Detect which cell encompasses the target text, then output its (X, Y) center coordinate. 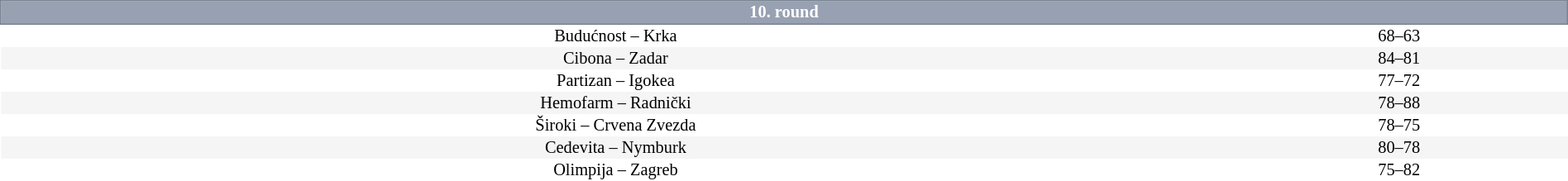
77–72 (1399, 81)
Budućnost – Krka (615, 36)
Olimpija – Zagreb (615, 170)
78–75 (1399, 126)
Hemofarm – Radnički (615, 102)
80–78 (1399, 147)
Cibona – Zadar (615, 58)
Cedevita – Nymburk (615, 147)
78–88 (1399, 102)
75–82 (1399, 170)
10. round (784, 12)
84–81 (1399, 58)
Partizan – Igokea (615, 81)
Široki – Crvena Zvezda (615, 126)
68–63 (1399, 36)
